Return [x, y] of the center of cell containing provided text 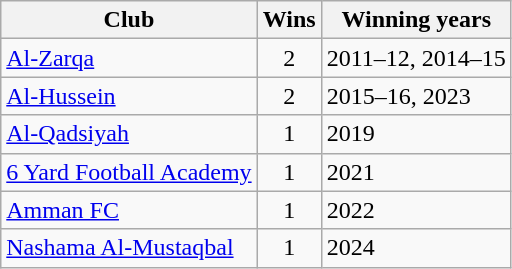
2021 [416, 172]
2011–12, 2014–15 [416, 58]
2015–16, 2023 [416, 96]
Club [129, 20]
6 Yard Football Academy [129, 172]
2022 [416, 210]
2019 [416, 134]
Al-Hussein [129, 96]
Wins [289, 20]
Nashama Al-Mustaqbal [129, 248]
Winning years [416, 20]
Al-Zarqa [129, 58]
2024 [416, 248]
Al-Qadsiyah [129, 134]
Amman FC [129, 210]
